Return the (X, Y) coordinate for the center point of the cell that contains the specified text.  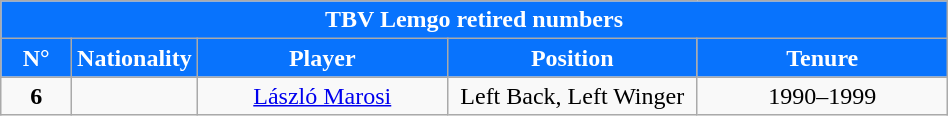
6 (36, 96)
László Marosi (322, 96)
TBV Lemgo retired numbers (474, 20)
Position (572, 58)
1990–1999 (822, 96)
Nationality (135, 58)
Player (322, 58)
N° (36, 58)
Tenure (822, 58)
Left Back, Left Winger (572, 96)
